For the text-containing cell, return its midpoint in [X, Y] coordinate format. 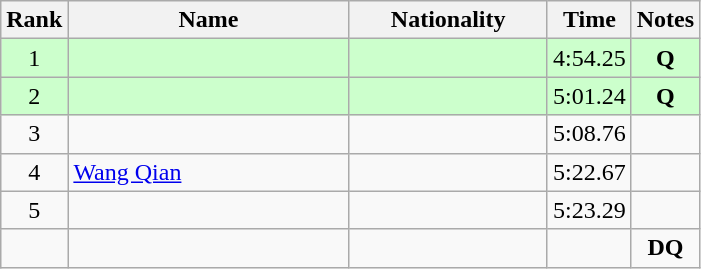
Time [589, 20]
5 [34, 210]
3 [34, 134]
Rank [34, 20]
5:08.76 [589, 134]
Name [208, 20]
4:54.25 [589, 58]
2 [34, 96]
Notes [665, 20]
5:01.24 [589, 96]
DQ [665, 248]
4 [34, 172]
1 [34, 58]
5:22.67 [589, 172]
5:23.29 [589, 210]
Wang Qian [208, 172]
Nationality [448, 20]
